Capture the cell that displays the provided text and extract its [x, y] central coordinate. 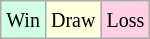
Loss [126, 20]
Draw [72, 20]
Win [24, 20]
